Detect which cell encompasses the target text, then output its (x, y) center coordinate. 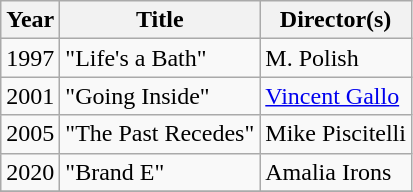
1997 (30, 58)
"Life's a Bath" (160, 58)
M. Polish (336, 58)
Mike Piscitelli (336, 134)
"Brand E" (160, 172)
Vincent Gallo (336, 96)
2001 (30, 96)
Amalia Irons (336, 172)
"The Past Recedes" (160, 134)
Title (160, 20)
2020 (30, 172)
Director(s) (336, 20)
2005 (30, 134)
"Going Inside" (160, 96)
Year (30, 20)
